Identify which cell holds the provided text, then report its [x, y] central coordinate. 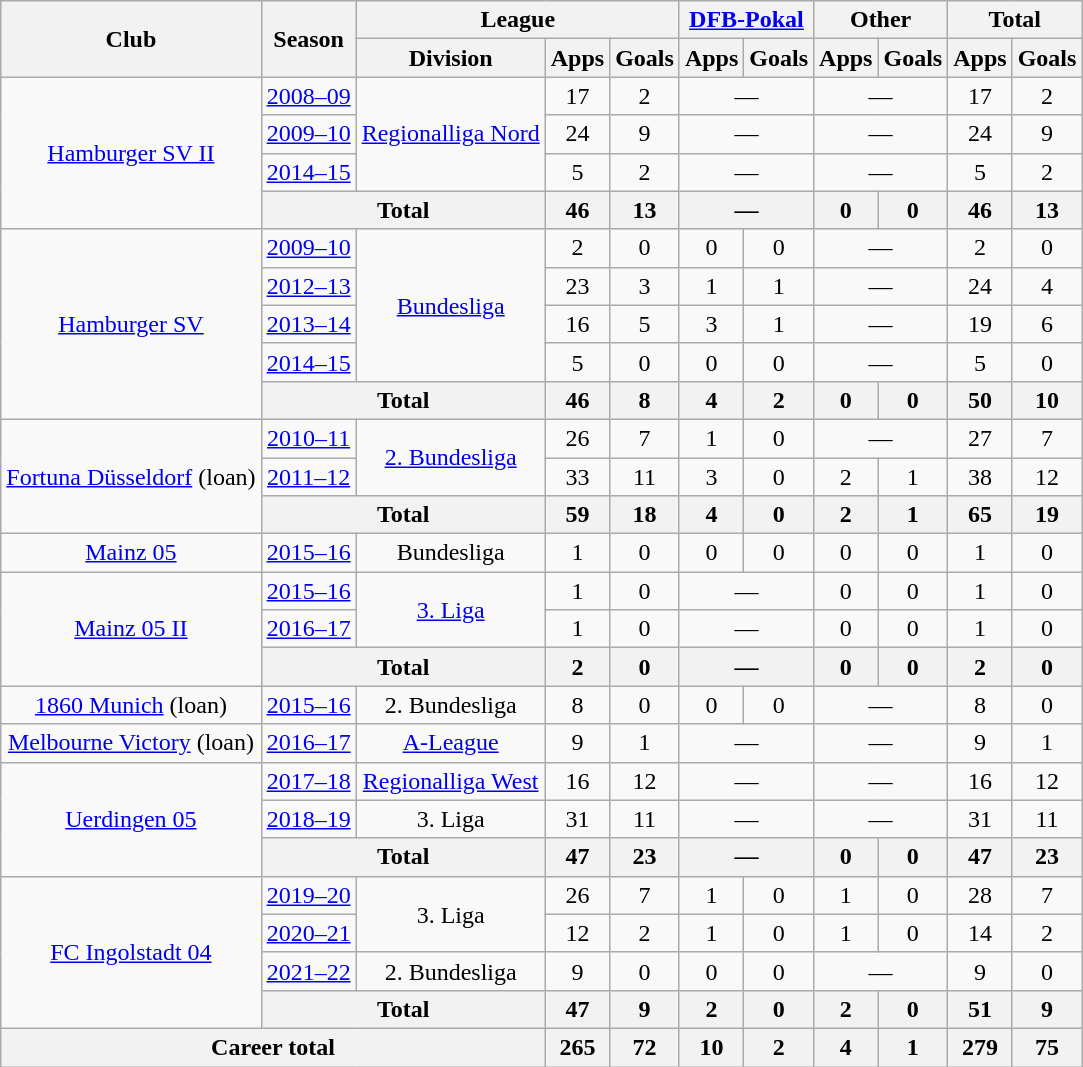
51 [980, 1009]
League [518, 20]
Mainz 05 II [131, 629]
75 [1047, 1047]
28 [980, 895]
Other [881, 20]
59 [577, 515]
Career total [273, 1047]
65 [980, 515]
Uerdingen 05 [131, 819]
Club [131, 39]
38 [980, 477]
Regionalliga West [450, 781]
72 [645, 1047]
14 [980, 933]
2017–18 [308, 781]
2012–13 [308, 286]
33 [577, 477]
DFB-Pokal [746, 20]
2019–20 [308, 895]
2013–14 [308, 324]
27 [980, 438]
A-League [450, 743]
279 [980, 1047]
50 [980, 400]
2010–11 [308, 438]
Hamburger SV [131, 324]
2021–22 [308, 971]
265 [577, 1047]
Regionalliga Nord [450, 134]
Fortuna Düsseldorf (loan) [131, 476]
Division [450, 58]
Melbourne Victory (loan) [131, 743]
2011–12 [308, 477]
2018–19 [308, 819]
FC Ingolstadt 04 [131, 952]
6 [1047, 324]
Mainz 05 [131, 553]
18 [645, 515]
1860 Munich (loan) [131, 705]
2020–21 [308, 933]
2008–09 [308, 96]
Hamburger SV II [131, 153]
Season [308, 39]
